Locate the cell with the specified text and output its (X, Y) center coordinate. 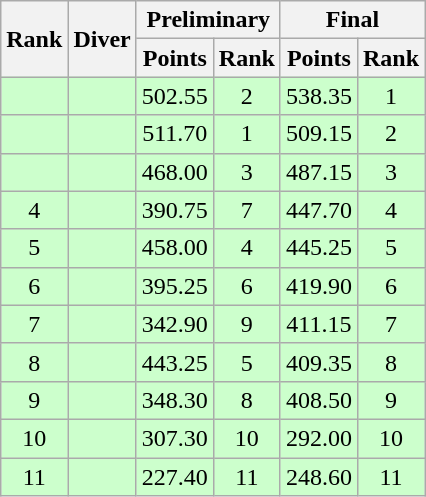
419.90 (318, 286)
Final (352, 20)
292.00 (318, 438)
Diver (102, 39)
509.15 (318, 134)
511.70 (174, 134)
390.75 (174, 210)
487.15 (318, 172)
348.30 (174, 400)
443.25 (174, 362)
342.90 (174, 324)
409.35 (318, 362)
408.50 (318, 400)
Preliminary (208, 20)
538.35 (318, 96)
468.00 (174, 172)
411.15 (318, 324)
447.70 (318, 210)
502.55 (174, 96)
395.25 (174, 286)
458.00 (174, 248)
445.25 (318, 248)
307.30 (174, 438)
227.40 (174, 477)
248.60 (318, 477)
